Determine the (x, y) coordinate at the center of the cell enclosing the given text.  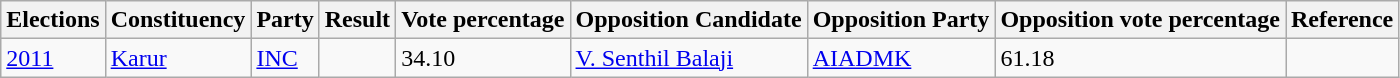
Opposition vote percentage (1140, 20)
Party (285, 20)
Elections (53, 20)
Karur (178, 58)
Result (357, 20)
61.18 (1140, 58)
AIADMK (901, 58)
V. Senthil Balaji (688, 58)
Vote percentage (483, 20)
INC (285, 58)
Opposition Candidate (688, 20)
Opposition Party (901, 20)
Constituency (178, 20)
2011 (53, 58)
Reference (1342, 20)
34.10 (483, 58)
